Locate the cell with the specified text and output its [x, y] center coordinate. 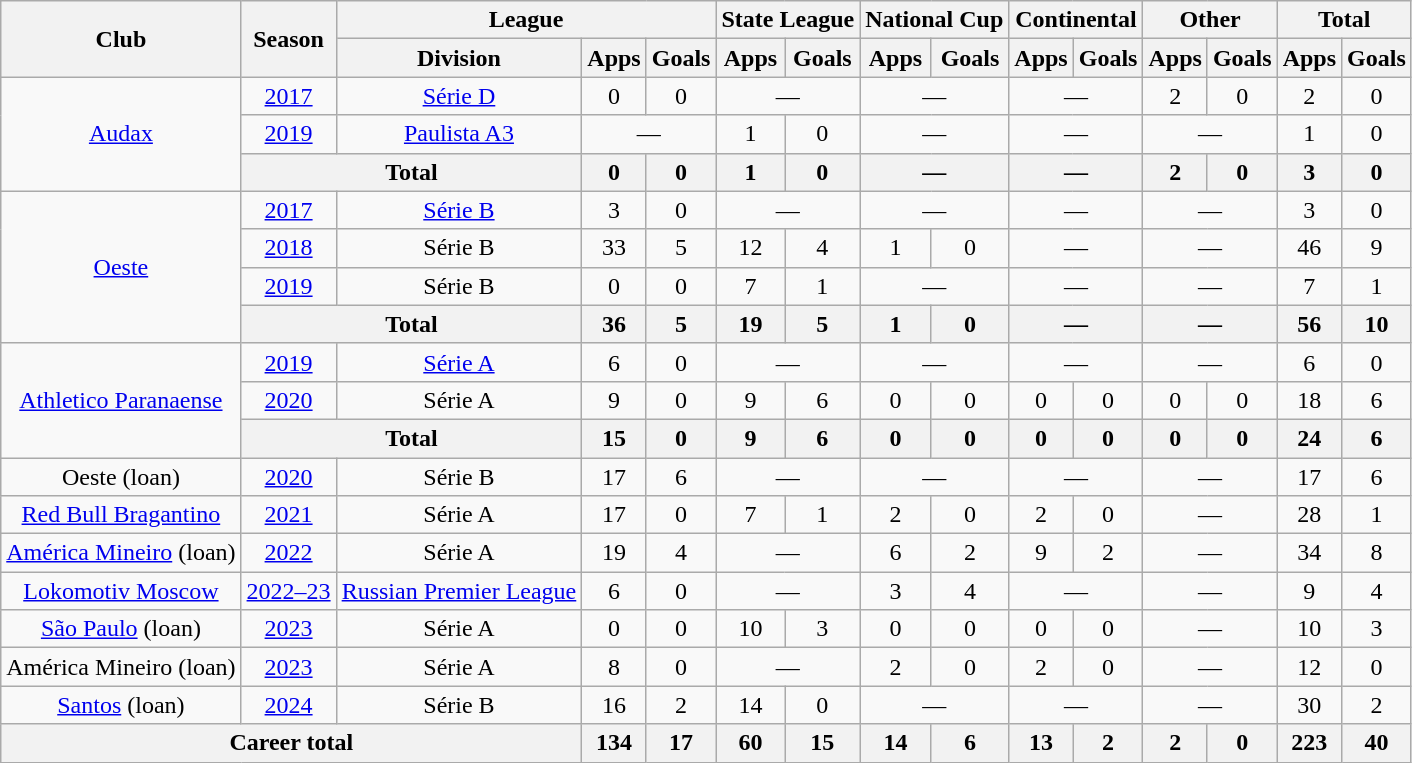
Oeste [121, 267]
16 [614, 705]
30 [1309, 705]
Paulista A3 [459, 134]
São Paulo (loan) [121, 629]
Athletico Paranaense [121, 400]
Red Bull Bragantino [121, 515]
46 [1309, 248]
Audax [121, 134]
18 [1309, 400]
Division [459, 58]
Oeste (loan) [121, 477]
34 [1309, 553]
134 [614, 743]
2018 [288, 248]
36 [614, 324]
League [526, 20]
13 [1041, 743]
Other [1210, 20]
Season [288, 39]
Club [121, 39]
Continental [1076, 20]
Série D [459, 96]
33 [614, 248]
2024 [288, 705]
2021 [288, 515]
Santos (loan) [121, 705]
Career total [292, 743]
State League [788, 20]
24 [1309, 438]
28 [1309, 515]
223 [1309, 743]
56 [1309, 324]
2022 [288, 553]
2022–23 [288, 591]
Lokomotiv Moscow [121, 591]
Russian Premier League [459, 591]
40 [1377, 743]
60 [750, 743]
National Cup [934, 20]
